Search for the cell housing the specified text and yield its (X, Y) center coordinate. 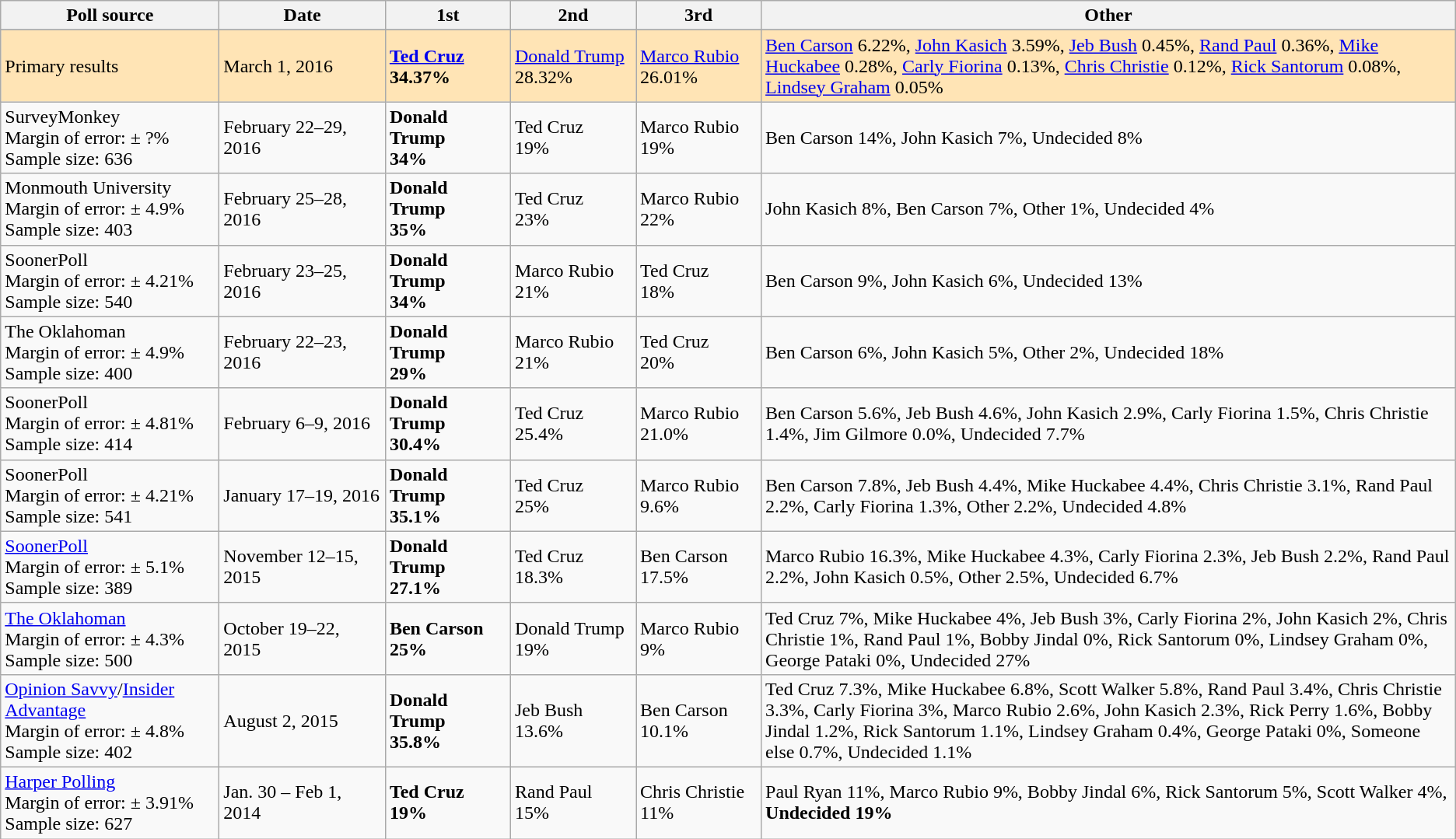
March 1, 2016 (303, 66)
January 17–19, 2016 (303, 495)
Marco Rubio19% (698, 138)
SoonerPollMargin of error: ± 4.21% Sample size: 541 (110, 495)
Ben Carson 14%, John Kasich 7%, Undecided 8% (1109, 138)
February 25–28, 2016 (303, 209)
Paul Ryan 11%, Marco Rubio 9%, Bobby Jindal 6%, Rick Santorum 5%, Scott Walker 4%, Undecided 19% (1109, 802)
Ted Cruz25% (572, 495)
John Kasich 8%, Ben Carson 7%, Other 1%, Undecided 4% (1109, 209)
Donald Trump29% (448, 352)
Donald Trump27.1% (448, 567)
Marco Rubio9% (698, 638)
Ted Cruz18.3% (572, 567)
The OklahomanMargin of error: ± 4.9% Sample size: 400 (110, 352)
Ben Carson25% (448, 638)
Ben Carson 6%, John Kasich 5%, Other 2%, Undecided 18% (1109, 352)
Ted Cruz18% (698, 281)
Monmouth UniversityMargin of error: ± 4.9% Sample size: 403 (110, 209)
The OklahomanMargin of error: ± 4.3% Sample size: 500 (110, 638)
Poll source (110, 16)
1st (448, 16)
Ted Cruz23% (572, 209)
Other (1109, 16)
Ben Carson 9%, John Kasich 6%, Undecided 13% (1109, 281)
Donald Trump35.8% (448, 720)
Jeb Bush13.6% (572, 720)
Opinion Savvy/Insider AdvantageMargin of error: ± 4.8% Sample size: 402 (110, 720)
Marco Rubio21.0% (698, 424)
2nd (572, 16)
Jan. 30 – Feb 1, 2014 (303, 802)
Ted Cruz34.37% (448, 66)
Ben Carson 7.8%, Jeb Bush 4.4%, Mike Huckabee 4.4%, Chris Christie 3.1%, Rand Paul 2.2%, Carly Fiorina 1.3%, Other 2.2%, Undecided 4.8% (1109, 495)
Ted Cruz20% (698, 352)
Marco Rubio26.01% (698, 66)
August 2, 2015 (303, 720)
Ben Carson 5.6%, Jeb Bush 4.6%, John Kasich 2.9%, Carly Fiorina 1.5%, Chris Christie 1.4%, Jim Gilmore 0.0%, Undecided 7.7% (1109, 424)
February 22–29, 2016 (303, 138)
Marco Rubio 16.3%, Mike Huckabee 4.3%, Carly Fiorina 2.3%, Jeb Bush 2.2%, Rand Paul 2.2%, John Kasich 0.5%, Other 2.5%, Undecided 6.7% (1109, 567)
Donald Trump28.32% (572, 66)
Rand Paul15% (572, 802)
SurveyMonkeyMargin of error: ± ?% Sample size: 636 (110, 138)
Marco Rubio9.6% (698, 495)
Ben Carson17.5% (698, 567)
Donald Trump19% (572, 638)
February 23–25, 2016 (303, 281)
Marco Rubio22% (698, 209)
October 19–22, 2015 (303, 638)
February 22–23, 2016 (303, 352)
Harper PollingMargin of error: ± 3.91% Sample size: 627 (110, 802)
Primary results (110, 66)
Ted Cruz25.4% (572, 424)
November 12–15, 2015 (303, 567)
Ben Carson10.1% (698, 720)
3rd (698, 16)
February 6–9, 2016 (303, 424)
SoonerPollMargin of error: ± 4.21% Sample size: 540 (110, 281)
Donald Trump35% (448, 209)
Chris Christie11% (698, 802)
Date (303, 16)
Donald Trump30.4% (448, 424)
SoonerPollMargin of error: ± 4.81% Sample size: 414 (110, 424)
Donald Trump35.1% (448, 495)
SoonerPollMargin of error: ± 5.1% Sample size: 389 (110, 567)
